Extract the [x, y] coordinate from the center of the cell holding the provided text.  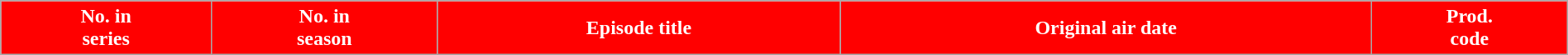
Prod.code [1469, 28]
Original air date [1107, 28]
Episode title [638, 28]
No. inseason [325, 28]
No. inseries [106, 28]
